Detect which cell encompasses the target text, then output its [x, y] center coordinate. 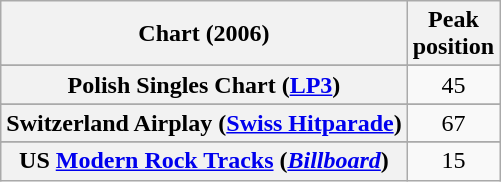
67 [453, 123]
US Modern Rock Tracks (Billboard) [204, 161]
15 [453, 161]
Peakposition [453, 34]
45 [453, 85]
Polish Singles Chart (LP3) [204, 85]
Chart (2006) [204, 34]
Switzerland Airplay (Swiss Hitparade) [204, 123]
